Return [X, Y] of the center of cell containing provided text 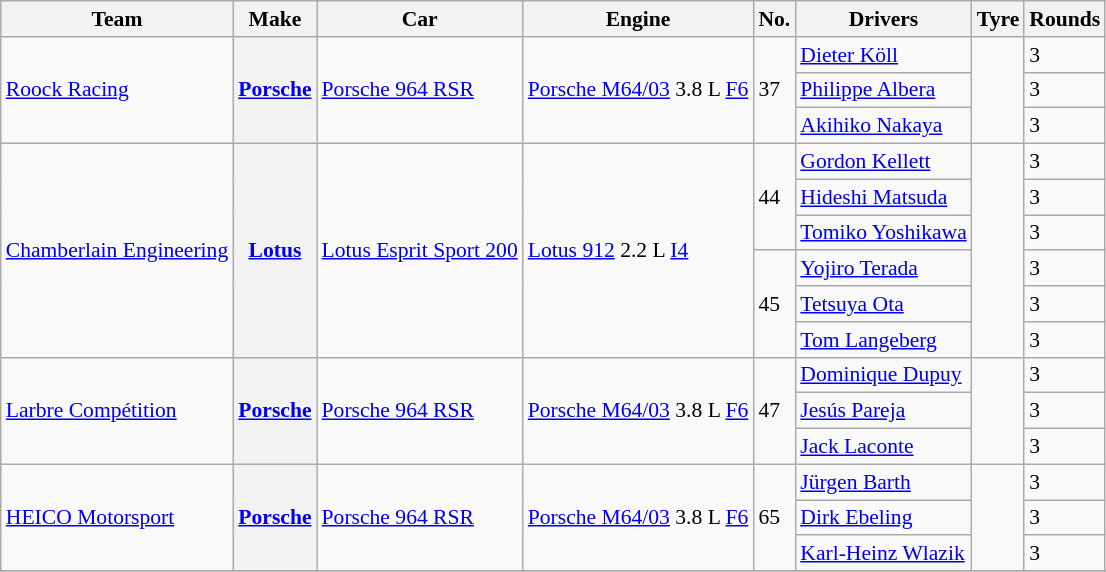
Dirk Ebeling [884, 518]
Drivers [884, 19]
Engine [638, 19]
Lotus [274, 251]
Gordon Kellett [884, 162]
44 [774, 198]
Yojiro Terada [884, 269]
Larbre Compétition [118, 410]
Dieter Köll [884, 55]
Karl-Heinz Wlazik [884, 554]
Jesús Pareja [884, 411]
Akihiko Nakaya [884, 126]
65 [774, 518]
Team [118, 19]
Philippe Albera [884, 90]
Tom Langeberg [884, 340]
37 [774, 90]
Rounds [1064, 19]
Lotus 912 2.2 L I4 [638, 251]
HEICO Motorsport [118, 518]
No. [774, 19]
Car [420, 19]
47 [774, 410]
Lotus Esprit Sport 200 [420, 251]
Roock Racing [118, 90]
Tetsuya Ota [884, 304]
Hideshi Matsuda [884, 197]
Jürgen Barth [884, 482]
45 [774, 304]
Dominique Dupuy [884, 375]
Make [274, 19]
Chamberlain Engineering [118, 251]
Jack Laconte [884, 447]
Tomiko Yoshikawa [884, 233]
Tyre [998, 19]
